Detect which cell encompasses the target text, then output its [X, Y] center coordinate. 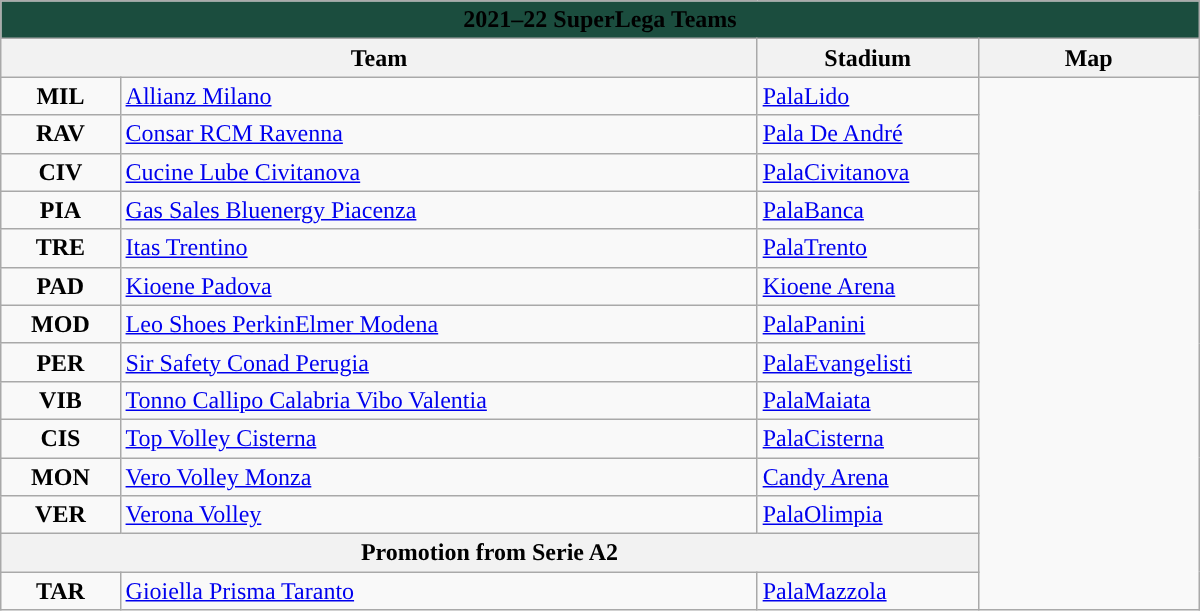
PalaLido [868, 96]
TRE [60, 248]
PIA [60, 210]
PalaEvangelisti [868, 362]
PAD [60, 286]
PalaOlimpia [868, 515]
Leo Shoes PerkinElmer Modena [438, 324]
Vero Volley Monza [438, 477]
TAR [60, 591]
Kioene Arena [868, 286]
RAV [60, 134]
2021–22 SuperLega Teams [600, 20]
Pala De André [868, 134]
Cucine Lube Civitanova [438, 172]
PalaMazzola [868, 591]
Tonno Callipo Calabria Vibo Valentia [438, 400]
Gioiella Prisma Taranto [438, 591]
PalaCisterna [868, 438]
VER [60, 515]
PalaCivitanova [868, 172]
CIV [60, 172]
CIS [60, 438]
MOD [60, 324]
Candy Arena [868, 477]
Stadium [868, 58]
Consar RCM Ravenna [438, 134]
VIB [60, 400]
Top Volley Cisterna [438, 438]
Kioene Padova [438, 286]
MIL [60, 96]
PalaBanca [868, 210]
Allianz Milano [438, 96]
Team [379, 58]
PalaMaiata [868, 400]
PER [60, 362]
Map [1088, 58]
Gas Sales Bluenergy Piacenza [438, 210]
Sir Safety Conad Perugia [438, 362]
Promotion from Serie A2 [490, 553]
MON [60, 477]
Verona Volley [438, 515]
PalaPanini [868, 324]
Itas Trentino [438, 248]
PalaTrento [868, 248]
